Scan for the cell matching the given text and deliver its [X, Y] coordinate at center. 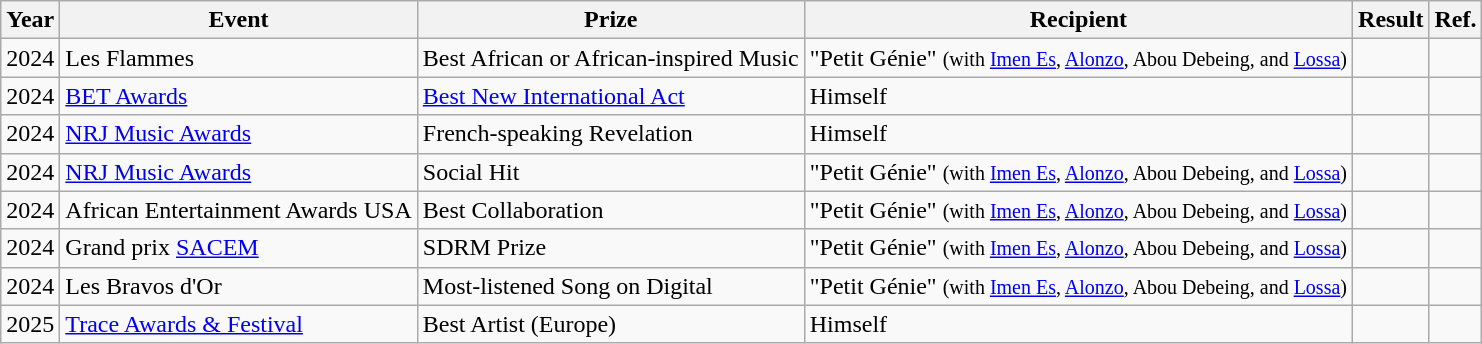
Event [238, 20]
Most-listened Song on Digital [610, 286]
Ref. [1456, 20]
Year [30, 20]
Best African or African-inspired Music [610, 58]
Prize [610, 20]
BET Awards [238, 96]
Social Hit [610, 172]
Recipient [1078, 20]
Trace Awards & Festival [238, 324]
Best Collaboration [610, 210]
Best Artist (Europe) [610, 324]
2025 [30, 324]
SDRM Prize [610, 248]
Result [1391, 20]
Best New International Act [610, 96]
Les Bravos d'Or [238, 286]
African Entertainment Awards USA [238, 210]
French-speaking Revelation [610, 134]
Les Flammes [238, 58]
Grand prix SACEM [238, 248]
